Return the (X, Y) coordinate for the center point of the cell that contains the specified text.  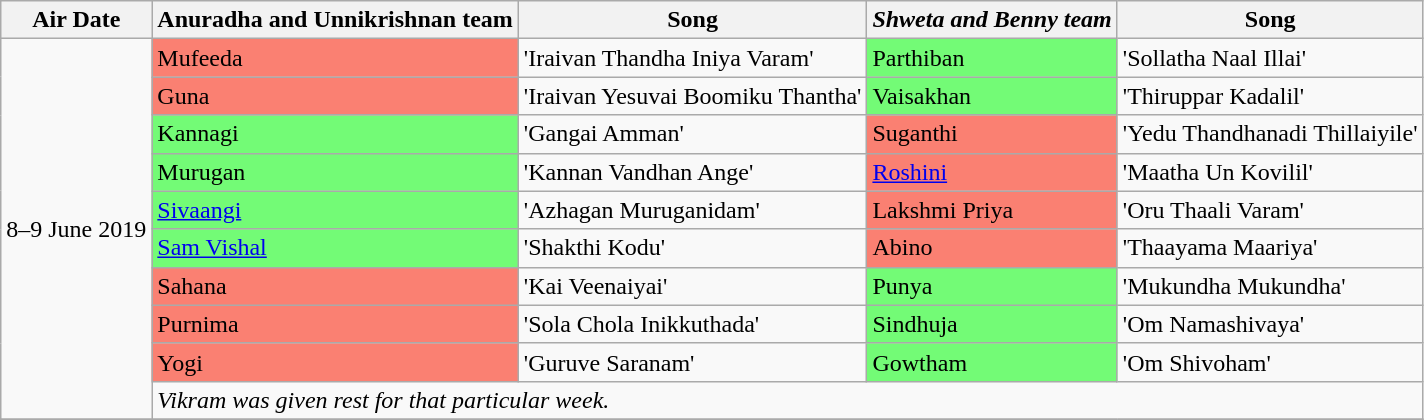
Kannagi (336, 134)
'Mukundha Mukundha' (1270, 286)
'Om Namashivaya' (1270, 324)
Sivaangi (336, 210)
Mufeeda (336, 58)
Vaisakhan (992, 96)
'Guruve Saranam' (692, 362)
'Sola Chola Inikkuthada' (692, 324)
8–9 June 2019 (76, 230)
Sam Vishal (336, 248)
'Iraivan Thandha Iniya Varam' (692, 58)
'Gangai Amman' (692, 134)
'Thiruppar Kadalil' (1270, 96)
'Shakthi Kodu' (692, 248)
'Yedu Thandhanadi Thillaiyile' (1270, 134)
Air Date (76, 20)
Anuradha and Unnikrishnan team (336, 20)
Suganthi (992, 134)
'Maatha Un Kovilil' (1270, 172)
'Thaayama Maariya' (1270, 248)
'Oru Thaali Varam' (1270, 210)
Guna (336, 96)
Purnima (336, 324)
'Kai Veenaiyai' (692, 286)
Vikram was given rest for that particular week. (788, 400)
Sahana (336, 286)
Punya (992, 286)
'Kannan Vandhan Ange' (692, 172)
'Iraivan Yesuvai Boomiku Thantha' (692, 96)
Lakshmi Priya (992, 210)
Roshini (992, 172)
'Sollatha Naal Illai' (1270, 58)
Shweta and Benny team (992, 20)
Abino (992, 248)
'Om Shivoham' (1270, 362)
Gowtham (992, 362)
Sindhuja (992, 324)
Yogi (336, 362)
'Azhagan Muruganidam' (692, 210)
Parthiban (992, 58)
Murugan (336, 172)
